Provide the (X, Y) coordinate of the cell's center where the given text is located.  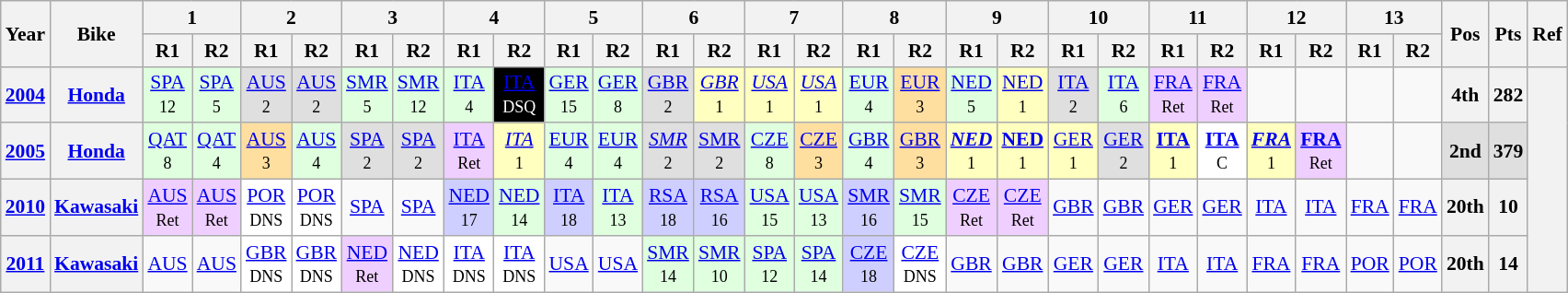
379 (1509, 151)
14 (1509, 264)
CZEDNS (920, 264)
RSA16 (720, 208)
GBR4 (869, 151)
6 (694, 18)
FRA1 (1272, 151)
Year (26, 33)
SMR15 (920, 208)
GBR1 (720, 94)
3 (392, 18)
ITA4 (468, 94)
ITARet (468, 151)
Pos (1465, 33)
11 (1198, 18)
GBR2 (668, 94)
1 (191, 18)
GBR3 (920, 151)
GER15 (569, 94)
NEDDNS (419, 264)
ITA 13 (618, 208)
4th (1465, 94)
5 (593, 18)
NED14 (519, 208)
2 (291, 18)
QAT8 (167, 151)
ITADSQ (519, 94)
Bike (96, 33)
2nd (1465, 151)
NED17 (468, 208)
SPA5 (217, 94)
SMR14 (668, 264)
Ref (1547, 33)
12 (1297, 18)
282 (1509, 94)
GER2 (1124, 151)
RSA18 (668, 208)
SMR12 (419, 94)
ITA18 (569, 208)
4 (493, 18)
AUS3 (267, 151)
2010 (26, 208)
NED5 (972, 94)
9 (997, 18)
ITA2 (1073, 94)
USA13 (819, 208)
SMR16 (869, 208)
SMR5 (367, 94)
8 (894, 18)
2011 (26, 264)
2005 (26, 151)
CZE3 (819, 151)
ITA6 (1124, 94)
SMR10 (720, 264)
QAT4 (217, 151)
2004 (26, 94)
NEDRet (367, 264)
USA15 (769, 208)
AUS4 (317, 151)
7 (795, 18)
Pts (1509, 33)
GER8 (618, 94)
13 (1394, 18)
SPA14 (819, 264)
ITAC (1222, 151)
CZE18 (869, 264)
CZE8 (769, 151)
EUR3 (920, 94)
GER1 (1073, 151)
